Output the [x, y] coordinate of the center of the cell containing the given text.  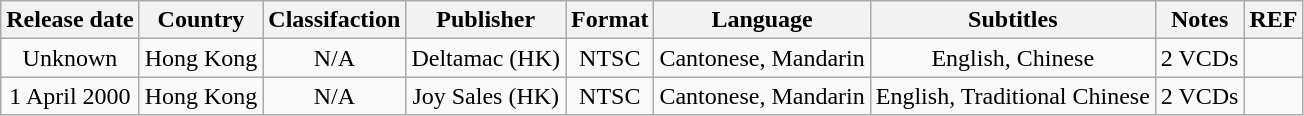
Notes [1200, 20]
English, Chinese [1012, 58]
REF [1274, 20]
Joy Sales (HK) [486, 96]
Deltamac (HK) [486, 58]
Release date [70, 20]
Publisher [486, 20]
1 April 2000 [70, 96]
Country [201, 20]
Unknown [70, 58]
Subtitles [1012, 20]
Format [610, 20]
English, Traditional Chinese [1012, 96]
Language [762, 20]
Classifaction [334, 20]
